From the cell containing the given text, extract its center point as [X, Y] coordinate. 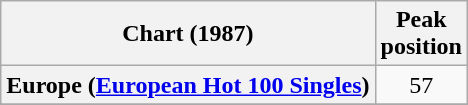
Chart (1987) [188, 34]
Europe (European Hot 100 Singles) [188, 85]
57 [421, 85]
Peakposition [421, 34]
